Locate the cell with the specified text and output its [X, Y] center coordinate. 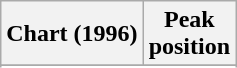
Chart (1996) [72, 34]
Peakposition [189, 34]
